Search for the cell housing the specified text and yield its (X, Y) center coordinate. 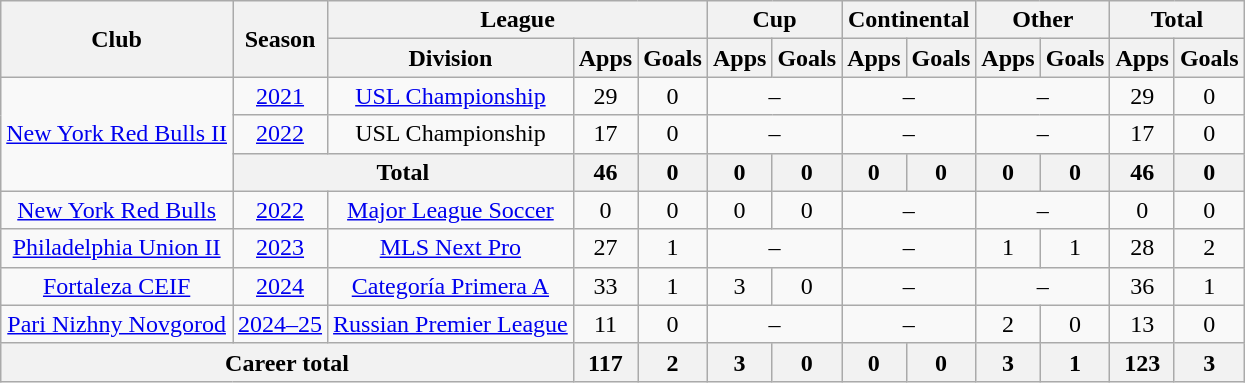
Cup (774, 20)
Fortaleza CEIF (117, 286)
Season (280, 39)
League (518, 20)
Other (1043, 20)
New York Red Bulls (117, 210)
33 (605, 286)
11 (605, 324)
2024 (280, 286)
Division (451, 58)
New York Red Bulls II (117, 134)
Club (117, 39)
Russian Premier League (451, 324)
Career total (287, 362)
28 (1142, 248)
Philadelphia Union II (117, 248)
2021 (280, 96)
2023 (280, 248)
36 (1142, 286)
MLS Next Pro (451, 248)
Categoría Primera A (451, 286)
117 (605, 362)
Pari Nizhny Novgorod (117, 324)
123 (1142, 362)
2024–25 (280, 324)
27 (605, 248)
Continental (909, 20)
13 (1142, 324)
Major League Soccer (451, 210)
